Return the (X, Y) coordinate for the center point of the cell that contains the specified text.  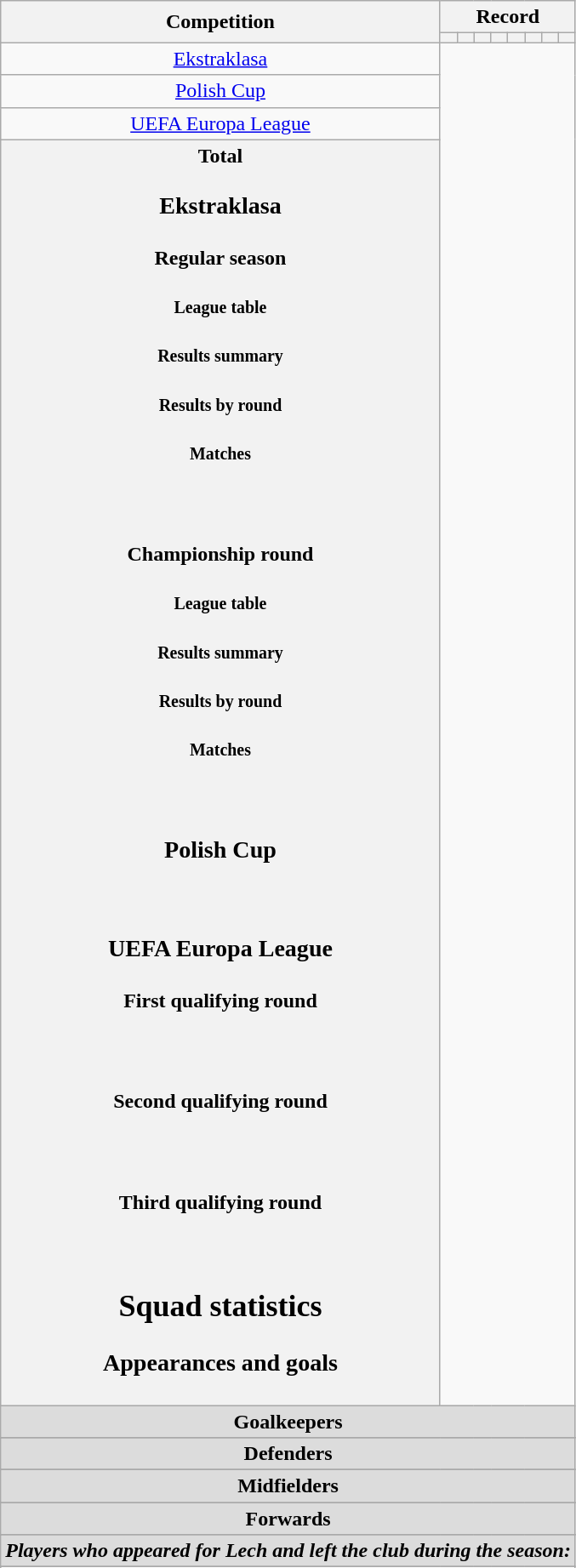
UEFA Europa League (220, 123)
Forwards (288, 1519)
Midfielders (288, 1486)
Record (507, 17)
Competition (220, 22)
Goalkeepers (288, 1422)
Ekstraklasa (220, 59)
Polish Cup (220, 91)
Defenders (288, 1454)
Players who appeared for Lech and left the club during the season: (288, 1551)
